Locate the cell with the specified text and output its (X, Y) center coordinate. 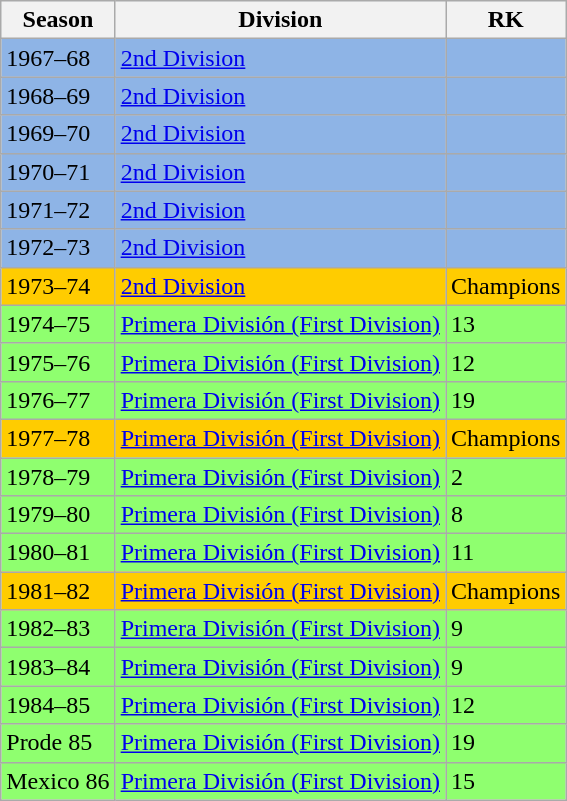
11 (506, 553)
1970–71 (58, 172)
Prode 85 (58, 743)
1983–84 (58, 667)
Division (280, 20)
1973–74 (58, 286)
RK (506, 20)
8 (506, 515)
1982–83 (58, 629)
Season (58, 20)
Mexico 86 (58, 781)
1984–85 (58, 705)
2 (506, 477)
1980–81 (58, 553)
1972–73 (58, 248)
1981–82 (58, 591)
1977–78 (58, 438)
1979–80 (58, 515)
1975–76 (58, 362)
15 (506, 781)
13 (506, 324)
1969–70 (58, 134)
1974–75 (58, 324)
1971–72 (58, 210)
1978–79 (58, 477)
1967–68 (58, 58)
1976–77 (58, 400)
1968–69 (58, 96)
